Capture the cell that displays the provided text and extract its [X, Y] central coordinate. 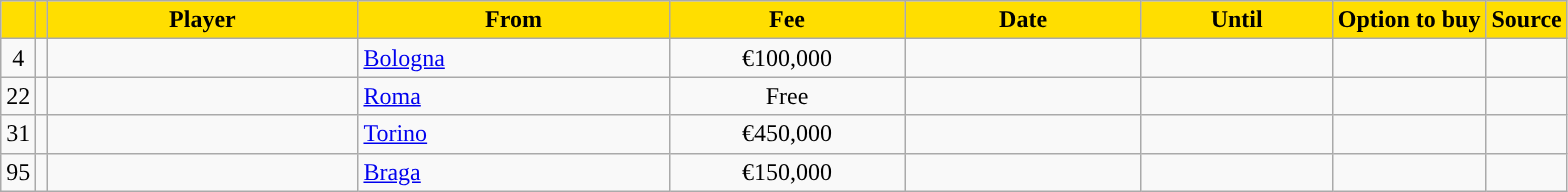
Fee [787, 20]
22 [18, 96]
€150,000 [787, 172]
Player [202, 20]
31 [18, 134]
Free [787, 96]
€450,000 [787, 134]
Bologna [514, 58]
Roma [514, 96]
Date [1023, 20]
Until [1236, 20]
Braga [514, 172]
95 [18, 172]
Source [1526, 20]
€100,000 [787, 58]
Option to buy [1409, 20]
Torino [514, 134]
4 [18, 58]
From [514, 20]
